Pinpoint the cell where the given text exists, returning its (x, y) midpoint coordinate. 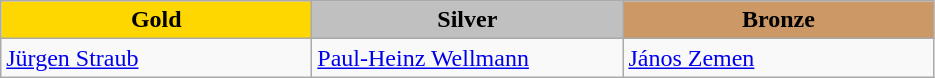
János Zemen (778, 58)
Gold (156, 20)
Jürgen Straub (156, 58)
Paul-Heinz Wellmann (468, 58)
Bronze (778, 20)
Silver (468, 20)
